Detect which cell encompasses the target text, then output its [x, y] center coordinate. 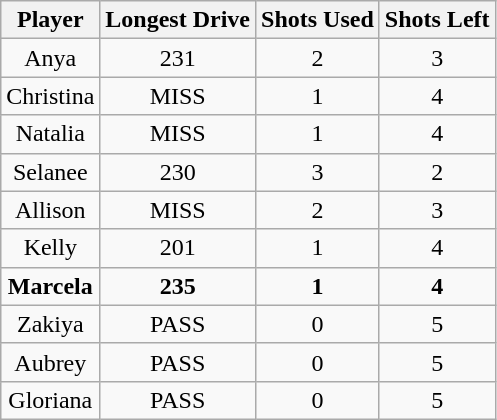
Shots Left [437, 20]
Allison [50, 210]
Marcela [50, 286]
230 [178, 172]
Selanee [50, 172]
Zakiya [50, 324]
Gloriana [50, 400]
Aubrey [50, 362]
Anya [50, 58]
235 [178, 286]
Player [50, 20]
Shots Used [318, 20]
201 [178, 248]
231 [178, 58]
Longest Drive [178, 20]
Natalia [50, 134]
Christina [50, 96]
Kelly [50, 248]
